Detect which cell encompasses the target text, then output its [X, Y] center coordinate. 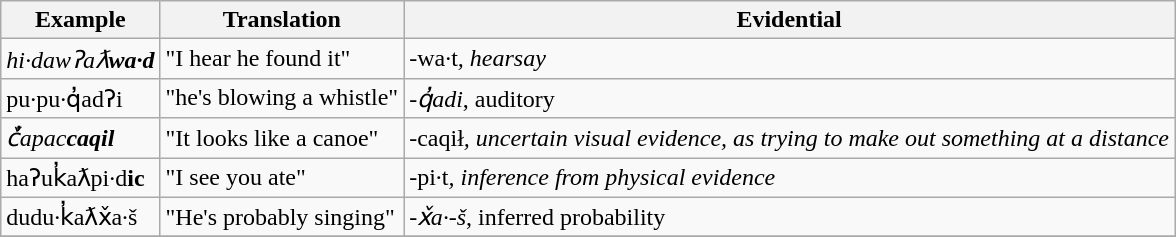
pu·pu·q̓adʔi [80, 98]
-q̓adi, auditory [790, 98]
hi·dawʔaƛwa·d [80, 59]
-x̌a·-š, inferred probability [790, 217]
Translation [282, 20]
"I hear he found it" [282, 59]
Example [80, 20]
haʔuk̓aƛpi·dic [80, 178]
dudu·k̓aƛx̌a·š [80, 217]
-caqił, uncertain visual evidence, as trying to make out something at a distance [790, 138]
"he's blowing a whistle" [282, 98]
"I see you ate" [282, 178]
-wa·t, hearsay [790, 59]
"It looks like a canoe" [282, 138]
"He's probably singing" [282, 217]
č̓apaccaqil [80, 138]
-pi·t, inference from physical evidence [790, 178]
Evidential [790, 20]
